Extract the [x, y] coordinate from the center of the cell holding the provided text.  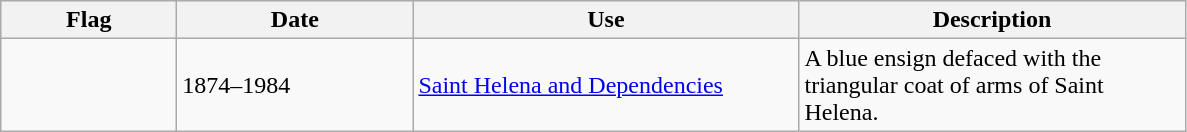
Description [992, 20]
Use [606, 20]
Date [295, 20]
Flag [89, 20]
1874–1984 [295, 85]
Saint Helena and Dependencies [606, 85]
A blue ensign defaced with the triangular coat of arms of Saint Helena. [992, 85]
